Scan for the cell matching the given text and deliver its [X, Y] coordinate at center. 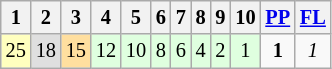
5 [136, 17]
18 [46, 51]
PP [278, 17]
25 [16, 51]
3 [76, 17]
7 [181, 17]
FL [313, 17]
12 [106, 51]
9 [221, 17]
15 [76, 51]
